Pinpoint the cell where the given text exists, returning its [X, Y] midpoint coordinate. 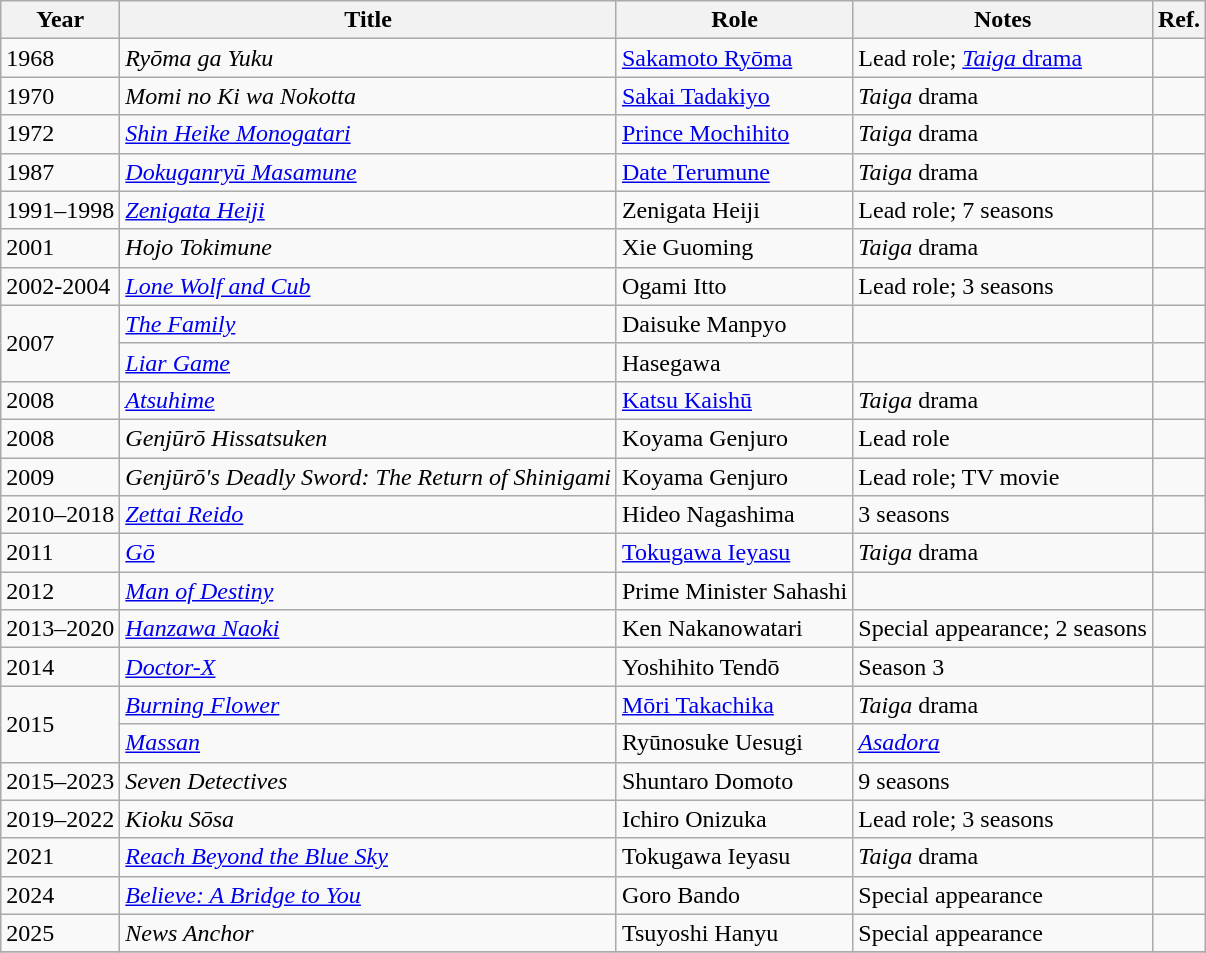
Prime Minister Sahashi [734, 591]
Lead role; TV movie [1003, 477]
Ogami Itto [734, 286]
2011 [60, 553]
Date Terumune [734, 172]
Massan [368, 743]
Dokuganryū Masamune [368, 172]
2021 [60, 857]
Ryōma ga Yuku [368, 58]
Prince Mochihito [734, 134]
Genjūrō Hissatsuken [368, 438]
2015 [60, 724]
Special appearance; 2 seasons [1003, 629]
Notes [1003, 20]
Zettai Reido [368, 515]
Seven Detectives [368, 781]
Hojo Tokimune [368, 248]
9 seasons [1003, 781]
Reach Beyond the Blue Sky [368, 857]
2010–2018 [60, 515]
2001 [60, 248]
Asadora [1003, 743]
Daisuke Manpyo [734, 324]
2015–2023 [60, 781]
2012 [60, 591]
1970 [60, 96]
Mōri Takachika [734, 705]
1987 [60, 172]
Hasegawa [734, 362]
Momi no Ki wa Nokotta [368, 96]
Sakamoto Ryōma [734, 58]
Ref. [1178, 20]
Liar Game [368, 362]
2013–2020 [60, 629]
2007 [60, 343]
Kioku Sōsa [368, 819]
Shin Heike Monogatari [368, 134]
2002-2004 [60, 286]
News Anchor [368, 933]
3 seasons [1003, 515]
Shuntaro Domoto [734, 781]
Ryūnosuke Uesugi [734, 743]
2019–2022 [60, 819]
Title [368, 20]
Man of Destiny [368, 591]
Genjūrō's Deadly Sword: The Return of Shinigami [368, 477]
Burning Flower [368, 705]
Sakai Tadakiyo [734, 96]
Doctor-X [368, 667]
1968 [60, 58]
Xie Guoming [734, 248]
1991–1998 [60, 210]
Gō [368, 553]
Lead role [1003, 438]
Katsu Kaishū [734, 400]
Goro Bando [734, 895]
Ken Nakanowatari [734, 629]
Lead role; 7 seasons [1003, 210]
Hanzawa Naoki [368, 629]
Lead role; Taiga drama [1003, 58]
Season 3 [1003, 667]
Role [734, 20]
2009 [60, 477]
Year [60, 20]
Hideo Nagashima [734, 515]
2014 [60, 667]
2024 [60, 895]
Lone Wolf and Cub [368, 286]
Ichiro Onizuka [734, 819]
Believe: A Bridge to You [368, 895]
Tsuyoshi Hanyu [734, 933]
Yoshihito Tendō [734, 667]
1972 [60, 134]
The Family [368, 324]
2025 [60, 933]
Atsuhime [368, 400]
